Scan for the cell matching the given text and deliver its [x, y] coordinate at center. 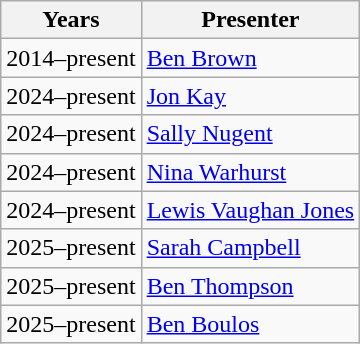
Sarah Campbell [250, 248]
Lewis Vaughan Jones [250, 210]
Years [71, 20]
Nina Warhurst [250, 172]
Sally Nugent [250, 134]
Presenter [250, 20]
Ben Boulos [250, 324]
Jon Kay [250, 96]
2014–present [71, 58]
Ben Thompson [250, 286]
Ben Brown [250, 58]
